Identify which cell holds the provided text, then report its (x, y) central coordinate. 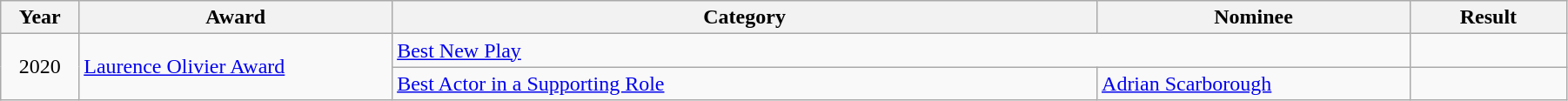
Result (1488, 17)
Best New Play (901, 50)
Best Actor in a Supporting Role (745, 84)
Year (40, 17)
Laurence Olivier Award (236, 67)
Category (745, 17)
2020 (40, 67)
Adrian Scarborough (1254, 84)
Nominee (1254, 17)
Award (236, 17)
